Search for the cell housing the specified text and yield its (X, Y) center coordinate. 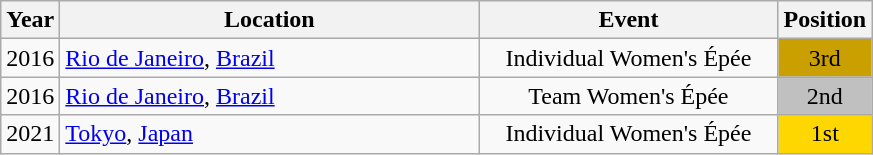
2nd (825, 96)
1st (825, 134)
Tokyo, Japan (270, 134)
Location (270, 20)
Team Women's Épée (628, 96)
3rd (825, 58)
Year (30, 20)
Event (628, 20)
2021 (30, 134)
Position (825, 20)
